Pinpoint the cell where the given text exists, returning its (x, y) midpoint coordinate. 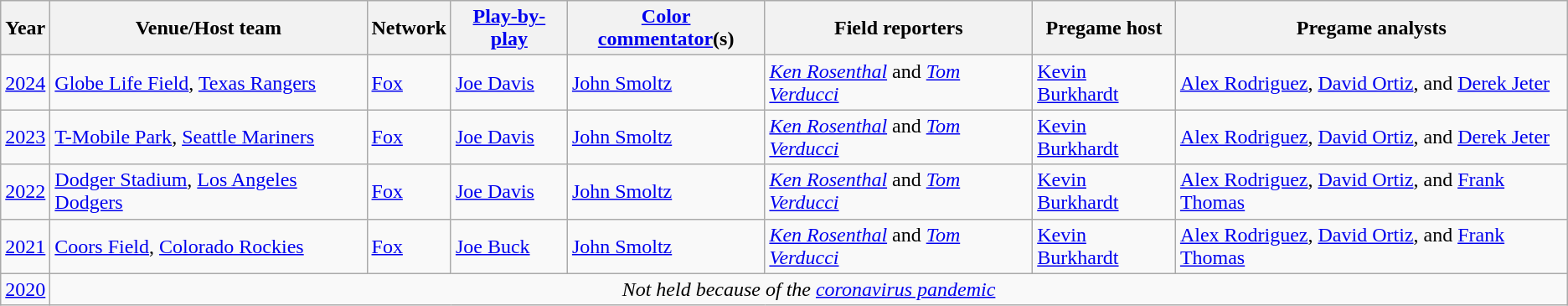
2023 (25, 137)
Pregame analysts (1371, 29)
Color commentator(s) (666, 29)
2021 (25, 246)
Not held because of the coronavirus pandemic (809, 289)
Globe Life Field, Texas Rangers (209, 82)
Year (25, 29)
2024 (25, 82)
Field reporters (899, 29)
Joe Buck (509, 246)
Dodger Stadium, Los Angeles Dodgers (209, 191)
T-Mobile Park, Seattle Mariners (209, 137)
Coors Field, Colorado Rockies (209, 246)
Venue/Host team (209, 29)
Network (409, 29)
Play-by-play (509, 29)
2020 (25, 289)
Pregame host (1104, 29)
2022 (25, 191)
